For the text-containing cell, return its midpoint in (x, y) coordinate format. 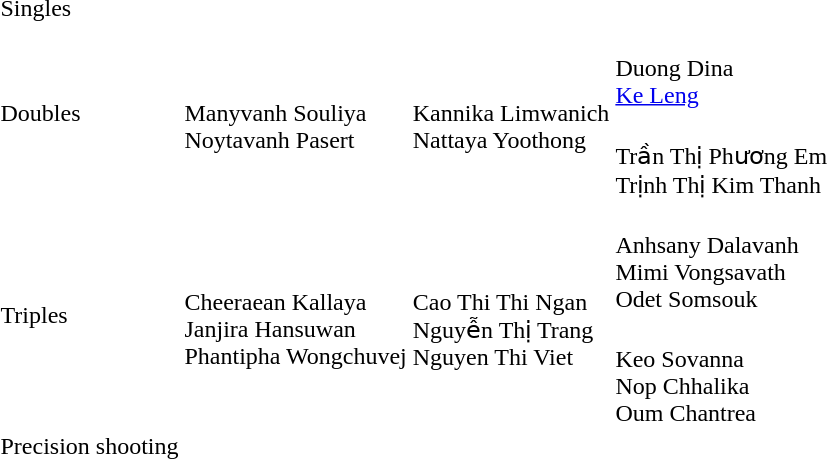
Cheeraean KallayaJanjira HansuwanPhantipha Wongchuvej (296, 316)
Manyvanh SouliyaNoytavanh Pasert (296, 113)
Cao Thi Thi NganNguyễn Thị TrangNguyen Thi Viet (511, 316)
Kannika LimwanichNattaya Yoothong (511, 113)
